Capture the cell that displays the provided text and extract its [X, Y] central coordinate. 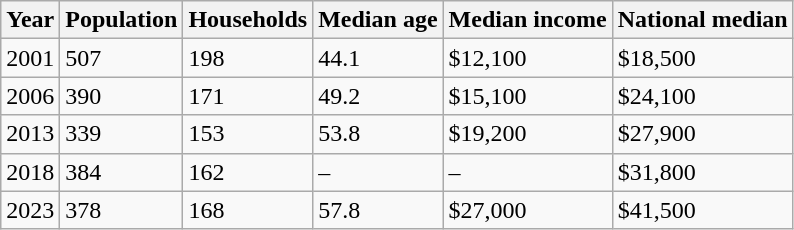
Year [30, 20]
2006 [30, 96]
53.8 [378, 134]
$18,500 [702, 58]
National median [702, 20]
$19,200 [528, 134]
339 [122, 134]
507 [122, 58]
$15,100 [528, 96]
162 [248, 172]
$24,100 [702, 96]
$27,900 [702, 134]
57.8 [378, 210]
$12,100 [528, 58]
Median income [528, 20]
44.1 [378, 58]
168 [248, 210]
198 [248, 58]
$27,000 [528, 210]
49.2 [378, 96]
$41,500 [702, 210]
2001 [30, 58]
378 [122, 210]
390 [122, 96]
$31,800 [702, 172]
2023 [30, 210]
Median age [378, 20]
384 [122, 172]
2018 [30, 172]
153 [248, 134]
Population [122, 20]
2013 [30, 134]
Households [248, 20]
171 [248, 96]
